Output the (X, Y) coordinate of the center of the cell containing the given text.  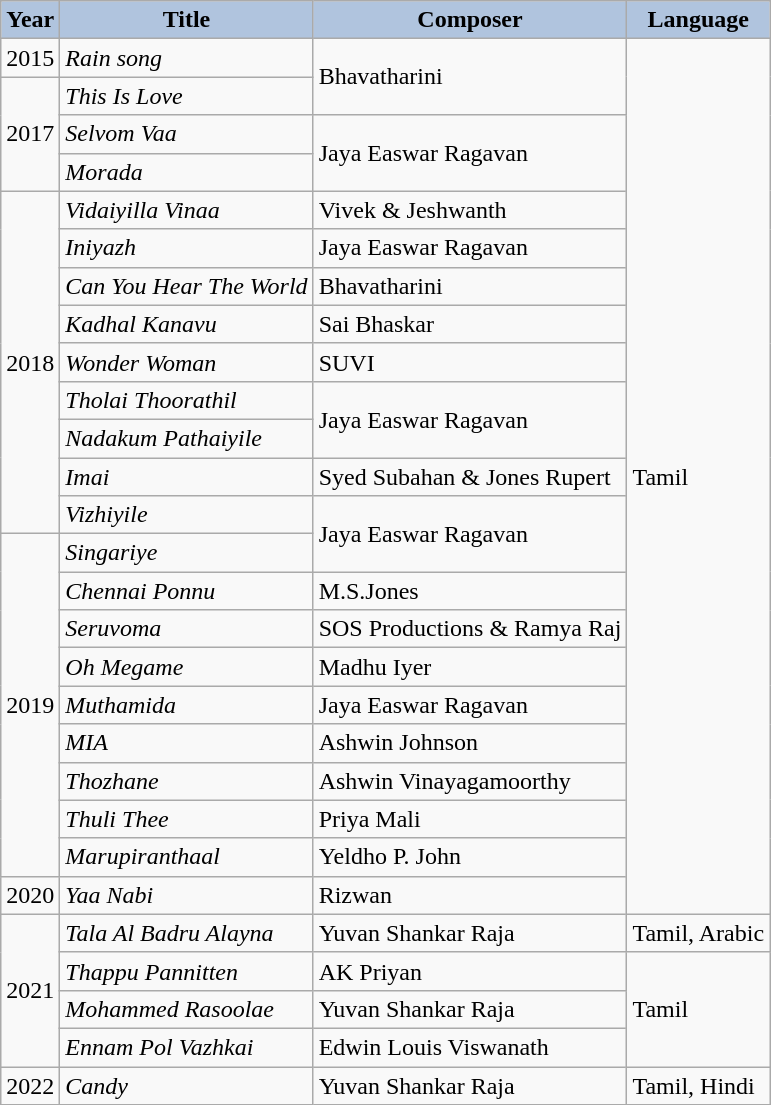
2022 (30, 1085)
SUVI (470, 362)
Seruvoma (186, 629)
Marupiranthaal (186, 857)
M.S.Jones (470, 591)
Madhu Iyer (470, 667)
Tholai Thoorathil (186, 400)
Vidaiyilla Vinaa (186, 210)
2015 (30, 58)
Nadakum Pathaiyile (186, 438)
2020 (30, 895)
Rain song (186, 58)
Thozhane (186, 781)
Sai Bhaskar (470, 324)
2021 (30, 990)
Singariye (186, 553)
2019 (30, 706)
Tamil, Hindi (698, 1085)
Yeldho P. John (470, 857)
Wonder Woman (186, 362)
Vivek & Jeshwanth (470, 210)
Can You Hear The World (186, 286)
Title (186, 20)
Rizwan (470, 895)
Ashwin Johnson (470, 743)
Oh Megame (186, 667)
MIA (186, 743)
This Is Love (186, 96)
Yaa Nabi (186, 895)
Candy (186, 1085)
Selvom Vaa (186, 134)
2018 (30, 362)
Morada (186, 172)
Edwin Louis Viswanath (470, 1047)
Ennam Pol Vazhkai (186, 1047)
Thappu Pannitten (186, 971)
AK Priyan (470, 971)
Iniyazh (186, 248)
Tala Al Badru Alayna (186, 933)
Thuli Thee (186, 819)
Imai (186, 477)
Ashwin Vinayagamoorthy (470, 781)
Chennai Ponnu (186, 591)
Language (698, 20)
SOS Productions & Ramya Raj (470, 629)
Muthamida (186, 705)
Kadhal Kanavu (186, 324)
2017 (30, 134)
Mohammed Rasoolae (186, 1009)
Priya Mali (470, 819)
Vizhiyile (186, 515)
Composer (470, 20)
Year (30, 20)
Tamil, Arabic (698, 933)
Syed Subahan & Jones Rupert (470, 477)
